Locate the cell with the specified text and output its [x, y] center coordinate. 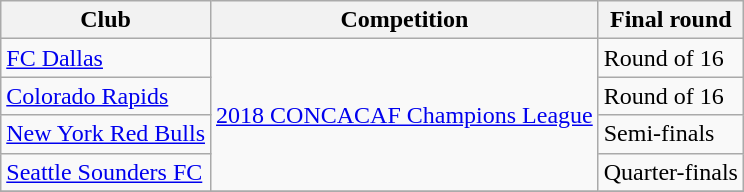
2018 CONCACAF Champions League [405, 115]
Seattle Sounders FC [106, 172]
Colorado Rapids [106, 96]
Semi-finals [670, 134]
FC Dallas [106, 58]
New York Red Bulls [106, 134]
Quarter-finals [670, 172]
Final round [670, 20]
Competition [405, 20]
Club [106, 20]
